Find where the given text appears and provide that cell's center as (x, y) coordinate. 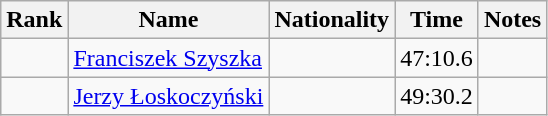
Time (437, 20)
Franciszek Szyszka (168, 58)
Notes (512, 20)
49:30.2 (437, 96)
47:10.6 (437, 58)
Nationality (332, 20)
Name (168, 20)
Rank (34, 20)
Jerzy Łoskoczyński (168, 96)
